Return (X, Y) of the center of cell containing provided text 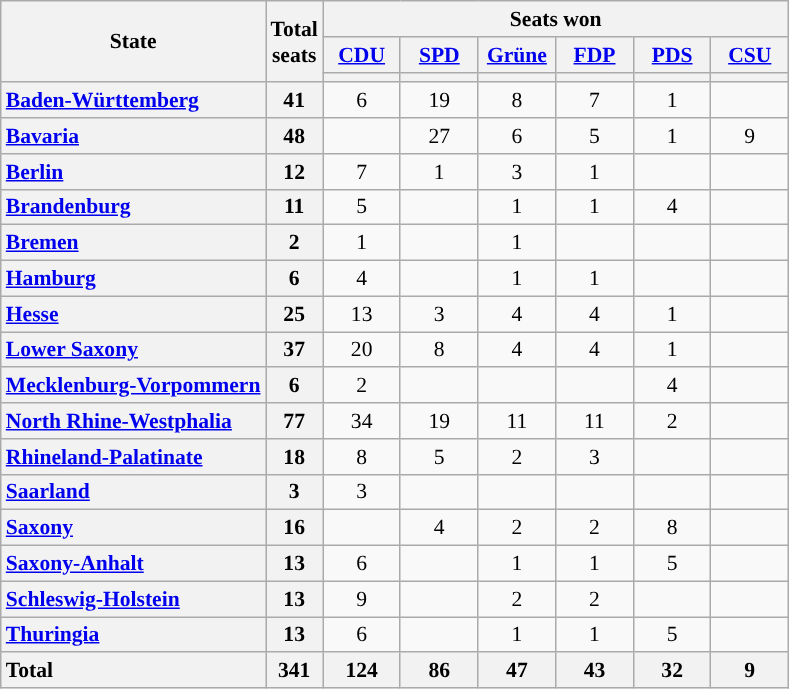
Berlin (134, 172)
34 (362, 421)
CSU (750, 55)
Total (134, 671)
PDS (672, 55)
State (134, 42)
Thuringia (134, 635)
Saxony (134, 528)
Seats won (556, 19)
37 (294, 350)
341 (294, 671)
43 (595, 671)
41 (294, 101)
16 (294, 528)
Bremen (134, 243)
27 (439, 136)
Hesse (134, 314)
Brandenburg (134, 207)
CDU (362, 55)
47 (517, 671)
86 (439, 671)
Totalseats (294, 42)
North Rhine-Westphalia (134, 421)
25 (294, 314)
Saarland (134, 492)
Bavaria (134, 136)
Lower Saxony (134, 350)
FDP (595, 55)
Baden-Württemberg (134, 101)
Rhineland-Palatinate (134, 457)
SPD (439, 55)
77 (294, 421)
Hamburg (134, 279)
32 (672, 671)
Saxony-Anhalt (134, 564)
Mecklenburg-Vorpommern (134, 386)
48 (294, 136)
20 (362, 350)
12 (294, 172)
Grüne (517, 55)
18 (294, 457)
Schleswig-Holstein (134, 599)
124 (362, 671)
